Detect which cell encompasses the target text, then output its (x, y) center coordinate. 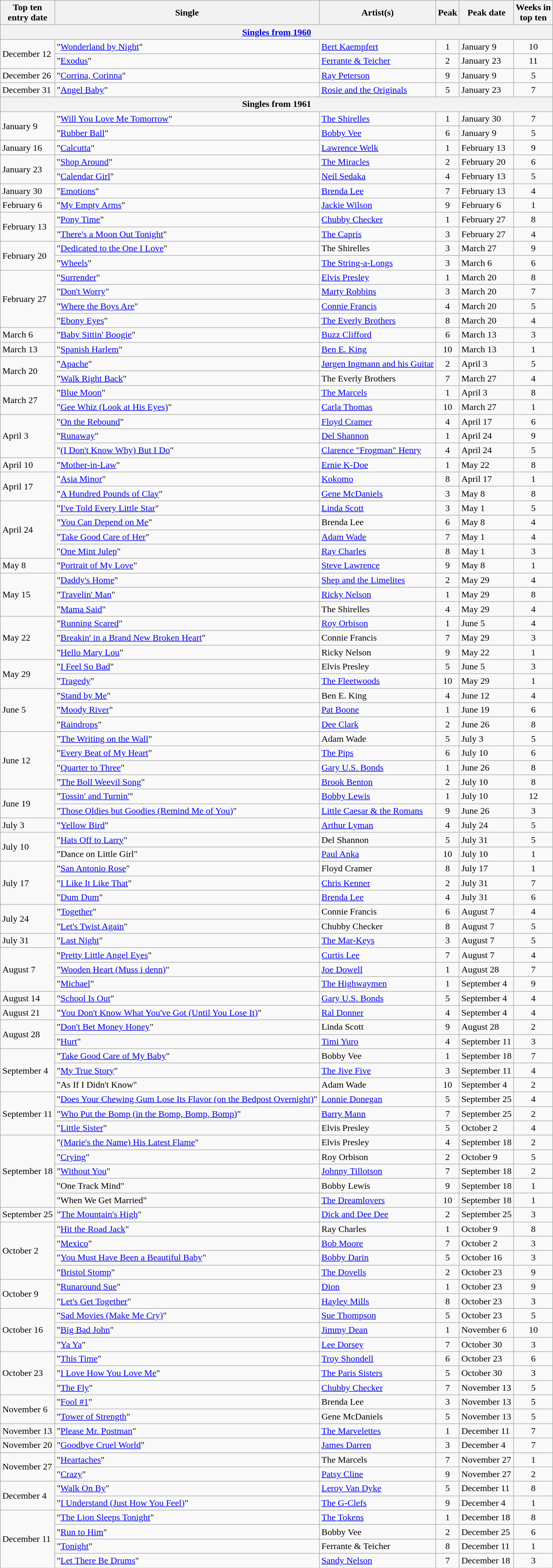
Barry Mann (378, 1113)
"The Boll Weevil Song" (187, 782)
December 25 (486, 1532)
"Take Good Care of My Baby" (187, 1056)
"When We Get Married" (187, 1200)
"Yellow Bird" (187, 825)
James Darren (378, 1445)
The Tokens (378, 1517)
"Ya Ya" (187, 1344)
"Last Night" (187, 941)
"Ebony Eyes" (187, 320)
"Dedicated to the One I Love" (187, 249)
"Bristol Stomp" (187, 1272)
Timi Yuro (378, 1041)
"Asia Minor" (187, 479)
"One Mint Julep" (187, 551)
The String-a-Longs (378, 263)
"Heartaches" (187, 1460)
"Mother-in-Law" (187, 465)
Chris Kenner (378, 883)
"Take Good Care of Her" (187, 537)
Sue Thompson (378, 1315)
"(Marie's the Name) His Latest Flame" (187, 1143)
Leroy Van Dyke (378, 1488)
Bobby Darin (378, 1258)
"Will You Love Me Tomorrow" (187, 119)
"Let's Get Together" (187, 1301)
"Gee Whiz (Look at His Eyes)" (187, 407)
Joe Dowell (378, 969)
"Exodus" (187, 61)
"Tonight" (187, 1546)
"Who Put the Bomp (in the Bomp, Bomp, Bomp)" (187, 1113)
"On the Rebound" (187, 422)
November 20 (28, 1445)
The Jive Five (378, 1070)
Steve Lawrence (378, 566)
"Wonderland by Night" (187, 47)
"A Hundred Pounds of Clay" (187, 494)
The G-Clefs (378, 1503)
"Running Scared" (187, 623)
Neil Sedaka (378, 176)
Bert Kaempfert (378, 47)
Brook Benton (378, 782)
Ernie K-Doe (378, 465)
May 15 (28, 594)
Buzz Clifford (378, 335)
Dick and Dee Dee (378, 1215)
Clarence "Frogman" Henry (378, 450)
"Those Oldies but Goodies (Remind Me of You)" (187, 811)
December 26 (28, 75)
The Capris (378, 234)
"Run to Him" (187, 1532)
"Calendar Girl" (187, 176)
"Emotions" (187, 191)
"Apache" (187, 364)
"Michael" (187, 984)
The Highwaymen (378, 984)
"Tower of Strength" (187, 1416)
"Little Sister" (187, 1128)
"Daddy's Home" (187, 580)
"Walk On By" (187, 1488)
"Shop Around" (187, 162)
"Walk Right Back" (187, 378)
"I Understand (Just How You Feel)" (187, 1503)
"Without You" (187, 1171)
"Dum Dum" (187, 897)
Dion (378, 1287)
"Hello Mary Lou" (187, 652)
"Crying" (187, 1157)
Peak date (486, 13)
Troy Shondell (378, 1359)
"Hit the Road Jack" (187, 1229)
"Moody River" (187, 710)
"My Empty Arms" (187, 205)
The Miracles (378, 162)
"Big Bad John" (187, 1330)
"You Don't Know What You've Got (Until You Lose It)" (187, 1013)
"Breakin' in a Brand New Broken Heart" (187, 638)
"Spanish Harlem" (187, 349)
"San Antonio Rose" (187, 868)
Pat Boone (378, 710)
"Please Mr. Postman" (187, 1431)
"Goodbye Cruel World" (187, 1445)
Shep and the Limelites (378, 580)
"Does Your Chewing Gum Lose Its Flavor (on the Bedpost Overnight)" (187, 1099)
"Where the Boys Are" (187, 306)
August 21 (28, 1013)
"(I Don't Know Why) But I Do" (187, 450)
The Marvelettes (378, 1431)
"One Track Mind" (187, 1186)
December 12 (28, 54)
The Dovells (378, 1272)
Lee Dorsey (378, 1344)
"The Mountain's High" (187, 1215)
Weeks intop ten (533, 13)
12 (533, 796)
"The Fly" (187, 1388)
"The Lion Sleeps Tonight" (187, 1517)
The Fleetwoods (378, 681)
"Sad Movies (Make Me Cry)" (187, 1315)
"Mama Said" (187, 609)
"Tragedy" (187, 681)
"Crazy" (187, 1474)
"Together" (187, 912)
Lawrence Welk (378, 147)
11 (533, 61)
"Pony Time" (187, 220)
Marty Robbins (378, 292)
Singles from 1960 (277, 32)
Paul Anka (378, 854)
Single (187, 13)
Little Caesar & the Romans (378, 811)
"Travelin' Man" (187, 594)
"Quarter to Three" (187, 768)
"I Like It Like That" (187, 883)
"You Can Depend on Me" (187, 522)
"Portrait of My Love" (187, 566)
Singles from 1961 (277, 104)
Jørgen Ingmann and his Guitar (378, 364)
"Fool #1" (187, 1402)
"Rubber Ball" (187, 133)
"Raindrops" (187, 724)
"This Time" (187, 1359)
Jackie Wilson (378, 205)
The Dreamlovers (378, 1200)
"My True Story" (187, 1070)
"You Must Have Been a Beautiful Baby" (187, 1258)
Top tenentry date (28, 13)
"Every Beat of My Heart" (187, 753)
Carla Thomas (378, 407)
"Let There Be Drums" (187, 1560)
"School Is Out" (187, 998)
"The Writing on the Wall" (187, 739)
Sandy Nelson (378, 1560)
Dee Clark (378, 724)
Hayley Mills (378, 1301)
January 16 (28, 147)
"Hurt" (187, 1041)
"Stand by Me" (187, 696)
Ray Peterson (378, 75)
The Pips (378, 753)
Johnny Tillotson (378, 1171)
August 14 (28, 998)
Rosie and the Originals (378, 90)
"Dance on Little Girl" (187, 854)
Curtis Lee (378, 955)
"Wheels" (187, 263)
"Runaround Sue" (187, 1287)
Kokomo (378, 479)
Jimmy Dean (378, 1330)
Arthur Lyman (378, 825)
"I Love How You Love Me" (187, 1373)
"I've Told Every Little Star" (187, 508)
"Don't Bet Money Honey" (187, 1027)
Patsy Cline (378, 1474)
"There's a Moon Out Tonight" (187, 234)
Bob Moore (378, 1243)
"Runaway" (187, 436)
The Mar-Keys (378, 941)
"Corrina, Corinna" (187, 75)
"Surrender" (187, 277)
"Let's Twist Again" (187, 926)
"As If I Didn't Know" (187, 1085)
"Baby Sittin' Boogie" (187, 335)
"Don't Worry" (187, 292)
"Calcutta" (187, 147)
"Pretty Little Angel Eyes" (187, 955)
"Tossin' and Turnin'" (187, 796)
"Hats Off to Larry" (187, 839)
"I Feel So Bad" (187, 667)
"Angel Baby" (187, 90)
December 31 (28, 90)
Ral Donner (378, 1013)
"Mexico" (187, 1243)
The Paris Sisters (378, 1373)
Lonnie Donegan (378, 1099)
"Wooden Heart (Muss i denn)" (187, 969)
"Blue Moon" (187, 392)
Peak (448, 13)
Artist(s) (378, 13)
April 10 (28, 465)
